Search for the cell housing the specified text and yield its (x, y) center coordinate. 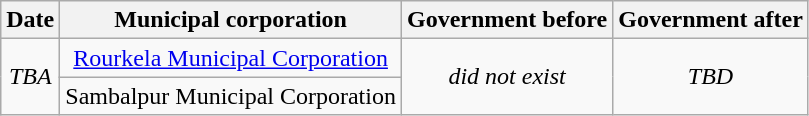
Sambalpur Municipal Corporation (231, 96)
TBD (711, 77)
Government before (506, 20)
Date (30, 20)
Government after (711, 20)
did not exist (506, 77)
Municipal corporation (231, 20)
Rourkela Municipal Corporation (231, 58)
TBA (30, 77)
